Pinpoint the cell where the given text exists, returning its [x, y] midpoint coordinate. 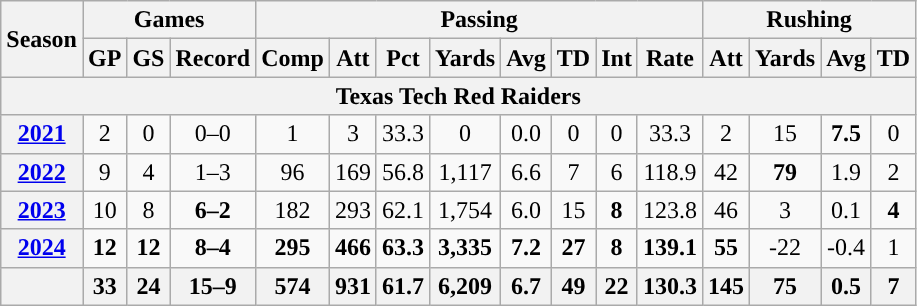
GP [104, 58]
6–2 [213, 210]
0.0 [526, 134]
7.2 [526, 248]
Int [617, 58]
75 [786, 286]
1.9 [846, 172]
Pct [402, 58]
2023 [42, 210]
56.8 [402, 172]
Record [213, 58]
63.3 [402, 248]
139.1 [670, 248]
42 [726, 172]
0.1 [846, 210]
79 [786, 172]
466 [352, 248]
1,117 [466, 172]
293 [352, 210]
15–9 [213, 286]
123.8 [670, 210]
46 [726, 210]
130.3 [670, 286]
931 [352, 286]
7.5 [846, 134]
1–3 [213, 172]
10 [104, 210]
145 [726, 286]
49 [573, 286]
Games [168, 20]
Texas Tech Red Raiders [458, 96]
22 [617, 286]
27 [573, 248]
0–0 [213, 134]
Comp [293, 58]
9 [104, 172]
8–4 [213, 248]
169 [352, 172]
1,754 [466, 210]
6 [617, 172]
Rushing [808, 20]
2024 [42, 248]
61.7 [402, 286]
295 [293, 248]
-22 [786, 248]
-0.4 [846, 248]
182 [293, 210]
24 [148, 286]
6.7 [526, 286]
55 [726, 248]
33 [104, 286]
GS [148, 58]
2021 [42, 134]
3,335 [466, 248]
0.5 [846, 286]
Season [42, 39]
6.6 [526, 172]
118.9 [670, 172]
6,209 [466, 286]
574 [293, 286]
96 [293, 172]
Rate [670, 58]
6.0 [526, 210]
62.1 [402, 210]
Passing [480, 20]
2022 [42, 172]
